Search for the cell housing the specified text and yield its (X, Y) center coordinate. 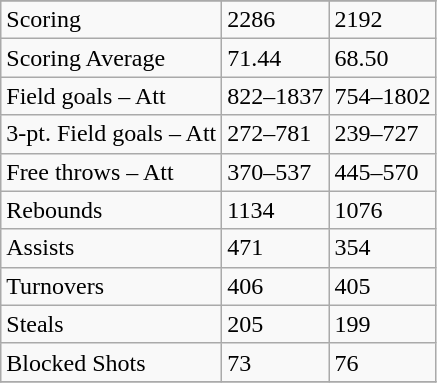
445–570 (382, 172)
68.50 (382, 58)
Scoring (112, 20)
71.44 (276, 58)
471 (276, 248)
406 (276, 286)
Turnovers (112, 286)
272–781 (276, 134)
754–1802 (382, 96)
Scoring Average (112, 58)
1134 (276, 210)
2286 (276, 20)
73 (276, 362)
239–727 (382, 134)
3-pt. Field goals – Att (112, 134)
1076 (382, 210)
370–537 (276, 172)
Free throws – Att (112, 172)
199 (382, 324)
822–1837 (276, 96)
2192 (382, 20)
Blocked Shots (112, 362)
Field goals – Att (112, 96)
Steals (112, 324)
Rebounds (112, 210)
76 (382, 362)
405 (382, 286)
205 (276, 324)
Assists (112, 248)
354 (382, 248)
